For the text-containing cell, return its midpoint in [x, y] coordinate format. 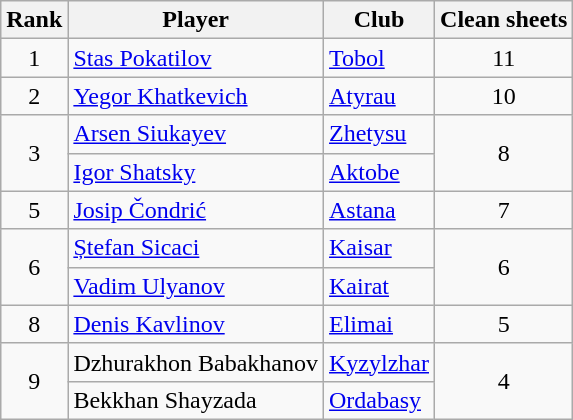
Josip Čondrić [196, 210]
Aktobe [380, 172]
1 [34, 58]
Vadim Ulyanov [196, 286]
3 [34, 153]
Arsen Siukayev [196, 134]
Ștefan Sicaci [196, 248]
Rank [34, 20]
Yegor Khatkevich [196, 96]
Kaisar [380, 248]
Stas Pokatilov [196, 58]
Ordabasy [380, 400]
Dzhurakhon Babakhanov [196, 362]
Atyrau [380, 96]
11 [504, 58]
4 [504, 381]
9 [34, 381]
Player [196, 20]
Kyzylzhar [380, 362]
Zhetysu [380, 134]
2 [34, 96]
10 [504, 96]
Kairat [380, 286]
Igor Shatsky [196, 172]
Denis Kavlinov [196, 324]
Elimai [380, 324]
Clean sheets [504, 20]
7 [504, 210]
Bekkhan Shayzada [196, 400]
Astana [380, 210]
Club [380, 20]
Tobol [380, 58]
